Search for the cell housing the specified text and yield its [X, Y] center coordinate. 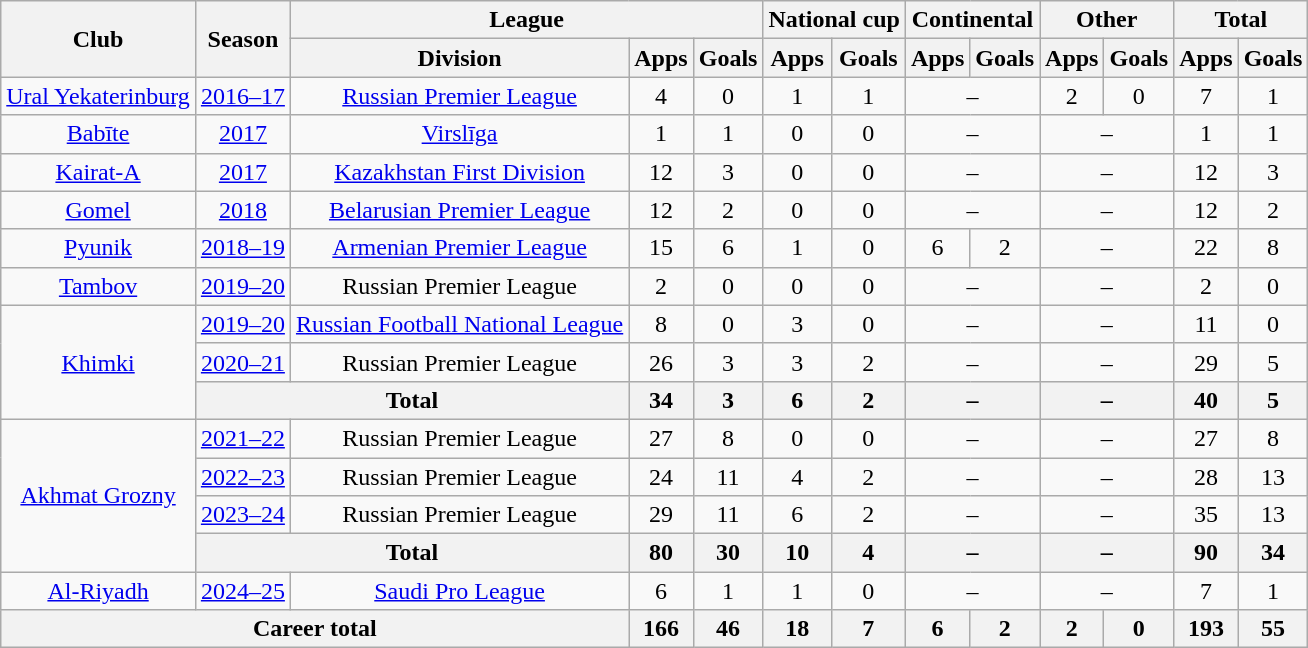
Babīte [98, 134]
Pyunik [98, 248]
Kairat-A [98, 172]
193 [1206, 629]
Ural Yekaterinburg [98, 96]
22 [1206, 248]
Tambov [98, 286]
Belarusian Premier League [459, 210]
80 [661, 553]
35 [1206, 515]
Career total [315, 629]
166 [661, 629]
2018 [242, 210]
2024–25 [242, 591]
10 [797, 553]
League [526, 20]
Continental [972, 20]
Other [1107, 20]
Kazakhstan First Division [459, 172]
Akhmat Grozny [98, 495]
15 [661, 248]
Gomel [98, 210]
National cup [834, 20]
2016–17 [242, 96]
Season [242, 39]
55 [1273, 629]
Khimki [98, 362]
18 [797, 629]
40 [1206, 400]
2022–23 [242, 477]
2018–19 [242, 248]
Russian Football National League [459, 324]
2020–21 [242, 362]
24 [661, 477]
2021–22 [242, 438]
Saudi Pro League [459, 591]
90 [1206, 553]
30 [728, 553]
28 [1206, 477]
Virslīga [459, 134]
46 [728, 629]
Division [459, 58]
Armenian Premier League [459, 248]
2023–24 [242, 515]
26 [661, 362]
Club [98, 39]
Al-Riyadh [98, 591]
